Return [x, y] of the center of cell containing provided text 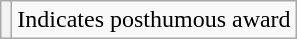
Indicates posthumous award [154, 20]
